Capture the cell that displays the provided text and extract its (X, Y) central coordinate. 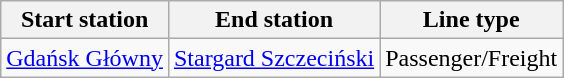
Stargard Szczeciński (274, 58)
Passenger/Freight (472, 58)
End station (274, 20)
Gdańsk Główny (85, 58)
Start station (85, 20)
Line type (472, 20)
